Detect which cell encompasses the target text, then output its [X, Y] center coordinate. 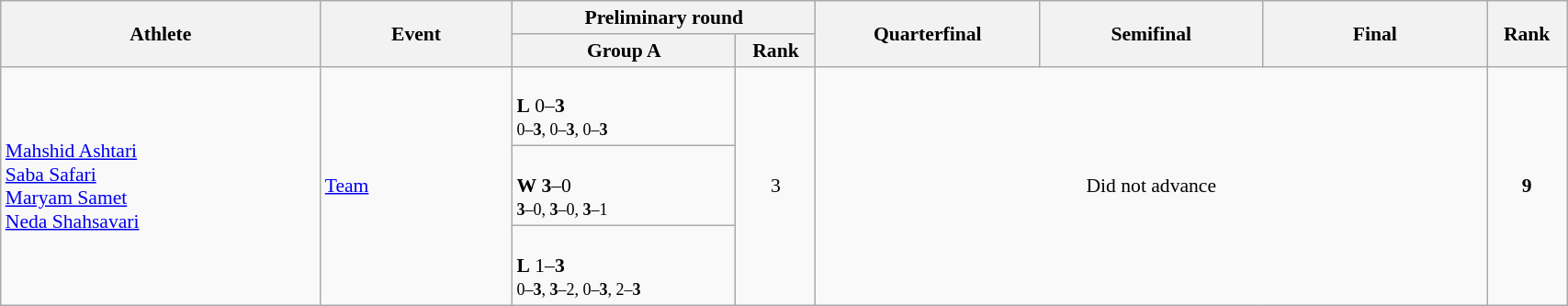
Preliminary round [663, 17]
Quarterfinal [928, 33]
9 [1527, 186]
Semifinal [1151, 33]
Did not advance [1152, 186]
Team [417, 186]
L 0–30–3, 0–3, 0–3 [624, 107]
Final [1375, 33]
Group A [624, 51]
Event [417, 33]
L 1–30–3, 3–2, 0–3, 2–3 [624, 266]
W 3–03–0, 3–0, 3–1 [624, 186]
Mahshid AshtariSaba SafariMaryam SametNeda Shahsavari [161, 186]
Athlete [161, 33]
3 [775, 186]
